Return the [X, Y] coordinate for the center point of the cell that contains the specified text.  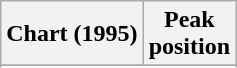
Chart (1995) [72, 34]
Peakposition [189, 34]
